Output the (x, y) coordinate of the center of the cell containing the given text.  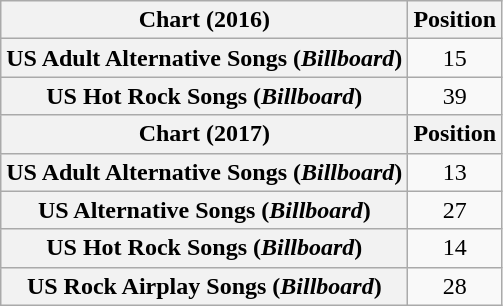
15 (455, 58)
US Alternative Songs (Billboard) (204, 210)
27 (455, 210)
39 (455, 96)
Chart (2016) (204, 20)
US Rock Airplay Songs (Billboard) (204, 286)
13 (455, 172)
28 (455, 286)
14 (455, 248)
Chart (2017) (204, 134)
